From the cell containing the given text, extract its center point as [x, y] coordinate. 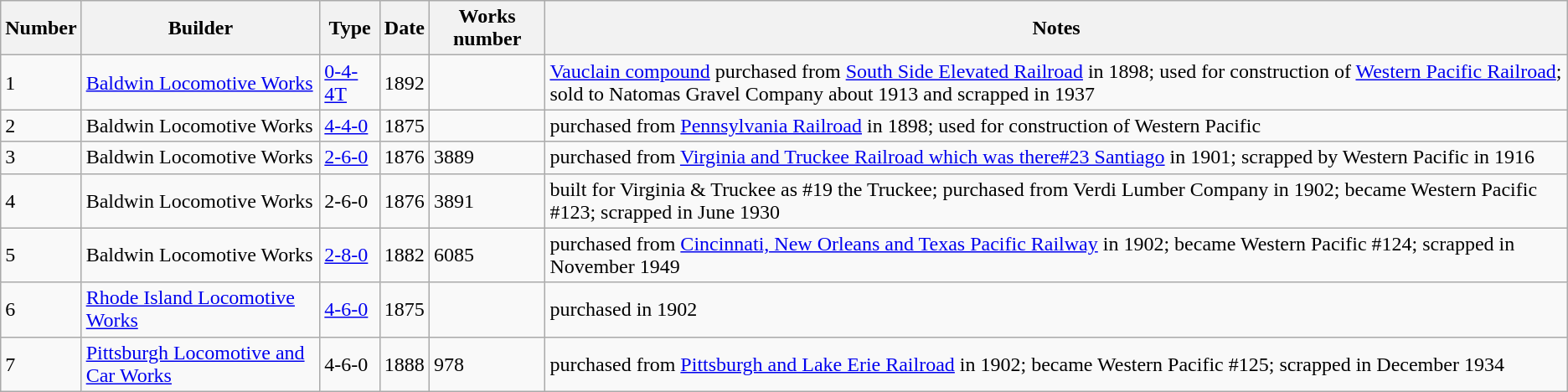
6 [41, 310]
0-4-4T [350, 82]
Works number [487, 28]
purchased from Pittsburgh and Lake Erie Railroad in 1902; became Western Pacific #125; scrapped in December 1934 [1056, 364]
2-8-0 [350, 255]
built for Virginia & Truckee as #19 the Truckee; purchased from Verdi Lumber Company in 1902; became Western Pacific #123; scrapped in June 1930 [1056, 201]
purchased from Cincinnati, New Orleans and Texas Pacific Railway in 1902; became Western Pacific #124; scrapped in November 1949 [1056, 255]
3889 [487, 157]
6085 [487, 255]
1 [41, 82]
Type [350, 28]
purchased from Virginia and Truckee Railroad which was there#23 Santiago in 1901; scrapped by Western Pacific in 1916 [1056, 157]
3891 [487, 201]
7 [41, 364]
Builder [201, 28]
purchased in 1902 [1056, 310]
1882 [404, 255]
Number [41, 28]
2 [41, 126]
1888 [404, 364]
Rhode Island Locomotive Works [201, 310]
Pittsburgh Locomotive and Car Works [201, 364]
4-4-0 [350, 126]
Date [404, 28]
3 [41, 157]
5 [41, 255]
4 [41, 201]
Notes [1056, 28]
purchased from Pennsylvania Railroad in 1898; used for construction of Western Pacific [1056, 126]
978 [487, 364]
1892 [404, 82]
